Locate the cell with the specified text and output its [x, y] center coordinate. 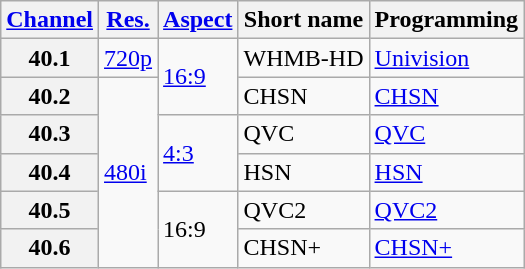
40.6 [50, 248]
Univision [446, 58]
4:3 [198, 153]
Short name [304, 20]
40.4 [50, 172]
480i [128, 172]
Channel [50, 20]
WHMB-HD [304, 58]
Aspect [198, 20]
720p [128, 58]
40.5 [50, 210]
40.3 [50, 134]
40.2 [50, 96]
Res. [128, 20]
Programming [446, 20]
40.1 [50, 58]
